Determine the (X, Y) coordinate at the center of the cell enclosing the given text.  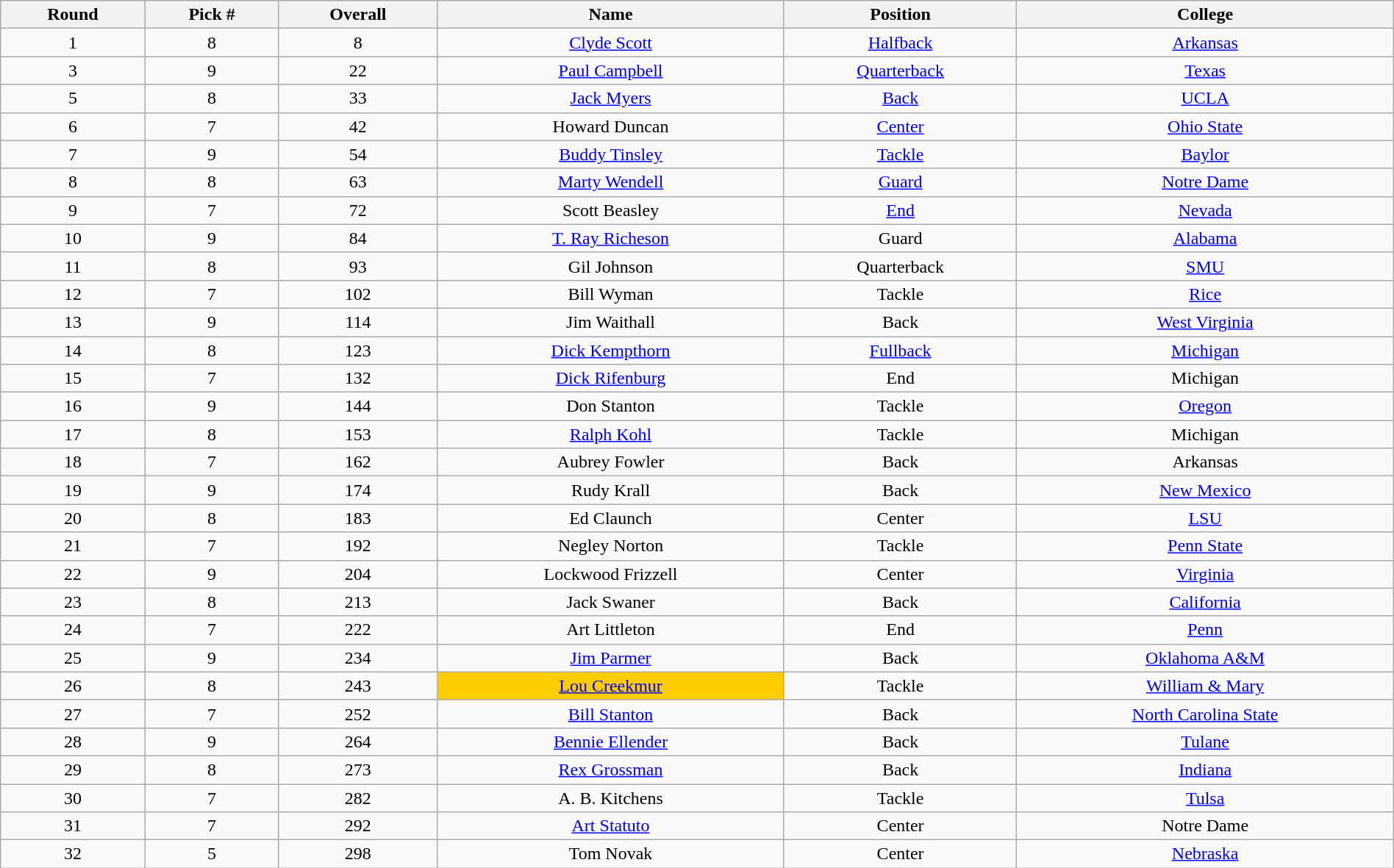
Jack Swaner (610, 602)
21 (73, 546)
24 (73, 630)
25 (73, 658)
298 (358, 854)
Indiana (1205, 770)
153 (358, 434)
16 (73, 406)
Art Littleton (610, 630)
Gil Johnson (610, 266)
Rex Grossman (610, 770)
32 (73, 854)
1 (73, 43)
54 (358, 154)
Jim Waithall (610, 322)
282 (358, 797)
Ed Claunch (610, 518)
63 (358, 182)
Pick # (212, 15)
Penn State (1205, 546)
Rice (1205, 294)
Aubrey Fowler (610, 462)
Paul Campbell (610, 71)
234 (358, 658)
26 (73, 686)
Clyde Scott (610, 43)
Marty Wendell (610, 182)
Position (900, 15)
192 (358, 546)
LSU (1205, 518)
222 (358, 630)
Bill Stanton (610, 714)
Dick Rifenburg (610, 379)
Lockwood Frizzell (610, 574)
Bill Wyman (610, 294)
Tom Novak (610, 854)
Fullback (900, 351)
Virginia (1205, 574)
Buddy Tinsley (610, 154)
11 (73, 266)
183 (358, 518)
162 (358, 462)
28 (73, 742)
SMU (1205, 266)
264 (358, 742)
144 (358, 406)
Texas (1205, 71)
6 (73, 126)
27 (73, 714)
West Virginia (1205, 322)
Tulsa (1205, 797)
3 (73, 71)
93 (358, 266)
Jack Myers (610, 98)
72 (358, 210)
84 (358, 238)
Halfback (900, 43)
Round (73, 15)
123 (358, 351)
Ohio State (1205, 126)
31 (73, 826)
42 (358, 126)
Tulane (1205, 742)
Lou Creekmur (610, 686)
19 (73, 490)
Negley Norton (610, 546)
273 (358, 770)
114 (358, 322)
18 (73, 462)
20 (73, 518)
T. Ray Richeson (610, 238)
Howard Duncan (610, 126)
Ralph Kohl (610, 434)
15 (73, 379)
252 (358, 714)
174 (358, 490)
North Carolina State (1205, 714)
Oregon (1205, 406)
College (1205, 15)
292 (358, 826)
Oklahoma A&M (1205, 658)
213 (358, 602)
Rudy Krall (610, 490)
Name (610, 15)
Don Stanton (610, 406)
13 (73, 322)
Penn (1205, 630)
Baylor (1205, 154)
33 (358, 98)
William & Mary (1205, 686)
Scott Beasley (610, 210)
12 (73, 294)
23 (73, 602)
17 (73, 434)
14 (73, 351)
102 (358, 294)
10 (73, 238)
204 (358, 574)
Art Statuto (610, 826)
Nebraska (1205, 854)
A. B. Kitchens (610, 797)
Jim Parmer (610, 658)
Dick Kempthorn (610, 351)
132 (358, 379)
Alabama (1205, 238)
California (1205, 602)
Overall (358, 15)
New Mexico (1205, 490)
UCLA (1205, 98)
29 (73, 770)
Nevada (1205, 210)
243 (358, 686)
30 (73, 797)
Bennie Ellender (610, 742)
